Output the [X, Y] coordinate of the center of the cell containing the given text.  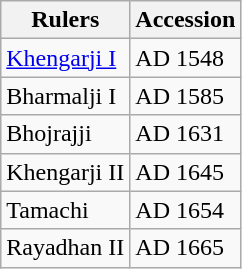
Tamachi [66, 210]
Rulers [66, 20]
AD 1654 [186, 210]
Rayadhan II [66, 248]
Accession [186, 20]
Khengarji I [66, 58]
AD 1645 [186, 172]
AD 1585 [186, 96]
Bharmalji I [66, 96]
Bhojrajji [66, 134]
AD 1665 [186, 248]
AD 1548 [186, 58]
Khengarji II [66, 172]
AD 1631 [186, 134]
